Return the (X, Y) coordinate for the center point of the cell that contains the specified text.  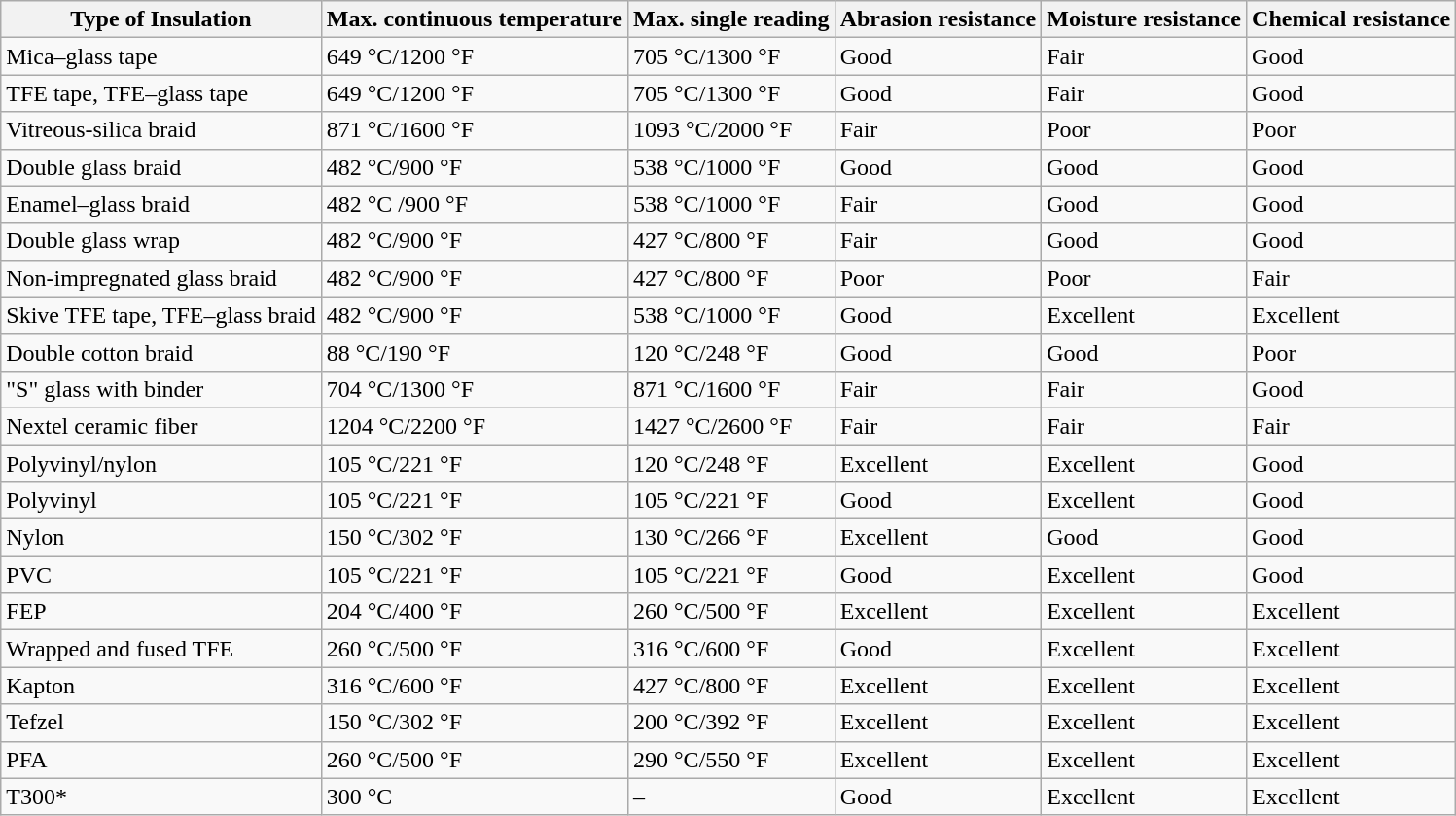
PVC (161, 575)
1204 °C/2200 °F (475, 426)
Nextel ceramic fiber (161, 426)
Vitreous-silica braid (161, 130)
Max. single reading (731, 19)
T300* (161, 797)
204 °C/400 °F (475, 612)
Moisture resistance (1144, 19)
200 °C/392 °F (731, 723)
Polyvinyl (161, 501)
1427 °C/2600 °F (731, 426)
Double glass wrap (161, 241)
Non-impregnated glass braid (161, 278)
130 °C/266 °F (731, 538)
Tefzel (161, 723)
Polyvinyl/nylon (161, 464)
Nylon (161, 538)
TFE tape, TFE–glass tape (161, 93)
482 °C /900 °F (475, 204)
PFA (161, 760)
Skive TFE tape, TFE–glass braid (161, 315)
300 °C (475, 797)
88 °C/190 °F (475, 352)
Max. continuous temperature (475, 19)
Kapton (161, 686)
"S" glass with binder (161, 389)
Double glass braid (161, 167)
704 °C/1300 °F (475, 389)
Enamel–glass braid (161, 204)
290 °C/550 °F (731, 760)
Wrapped and fused TFE (161, 649)
Type of Insulation (161, 19)
1093 °C/2000 °F (731, 130)
Double cotton braid (161, 352)
Abrasion resistance (938, 19)
– (731, 797)
Chemical resistance (1352, 19)
FEP (161, 612)
Mica–glass tape (161, 56)
